Capture the cell that displays the provided text and extract its (X, Y) central coordinate. 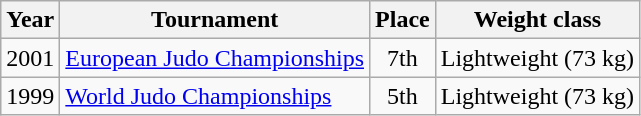
Tournament (215, 20)
European Judo Championships (215, 58)
5th (403, 96)
Year (30, 20)
World Judo Championships (215, 96)
Place (403, 20)
1999 (30, 96)
7th (403, 58)
Weight class (537, 20)
2001 (30, 58)
